Detect which cell encompasses the target text, then output its [x, y] center coordinate. 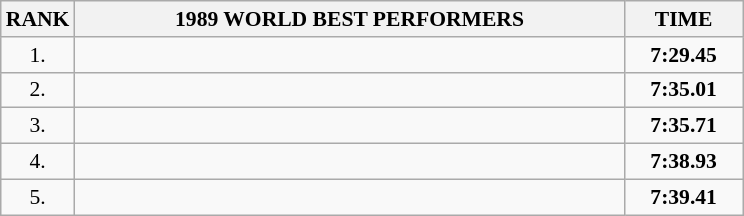
7:35.71 [684, 126]
5. [38, 197]
RANK [38, 19]
3. [38, 126]
7:38.93 [684, 162]
2. [38, 90]
7:35.01 [684, 90]
4. [38, 162]
1989 WORLD BEST PERFORMERS [349, 19]
7:39.41 [684, 197]
1. [38, 55]
7:29.45 [684, 55]
TIME [684, 19]
